Output the [x, y] coordinate of the center of the cell containing the given text.  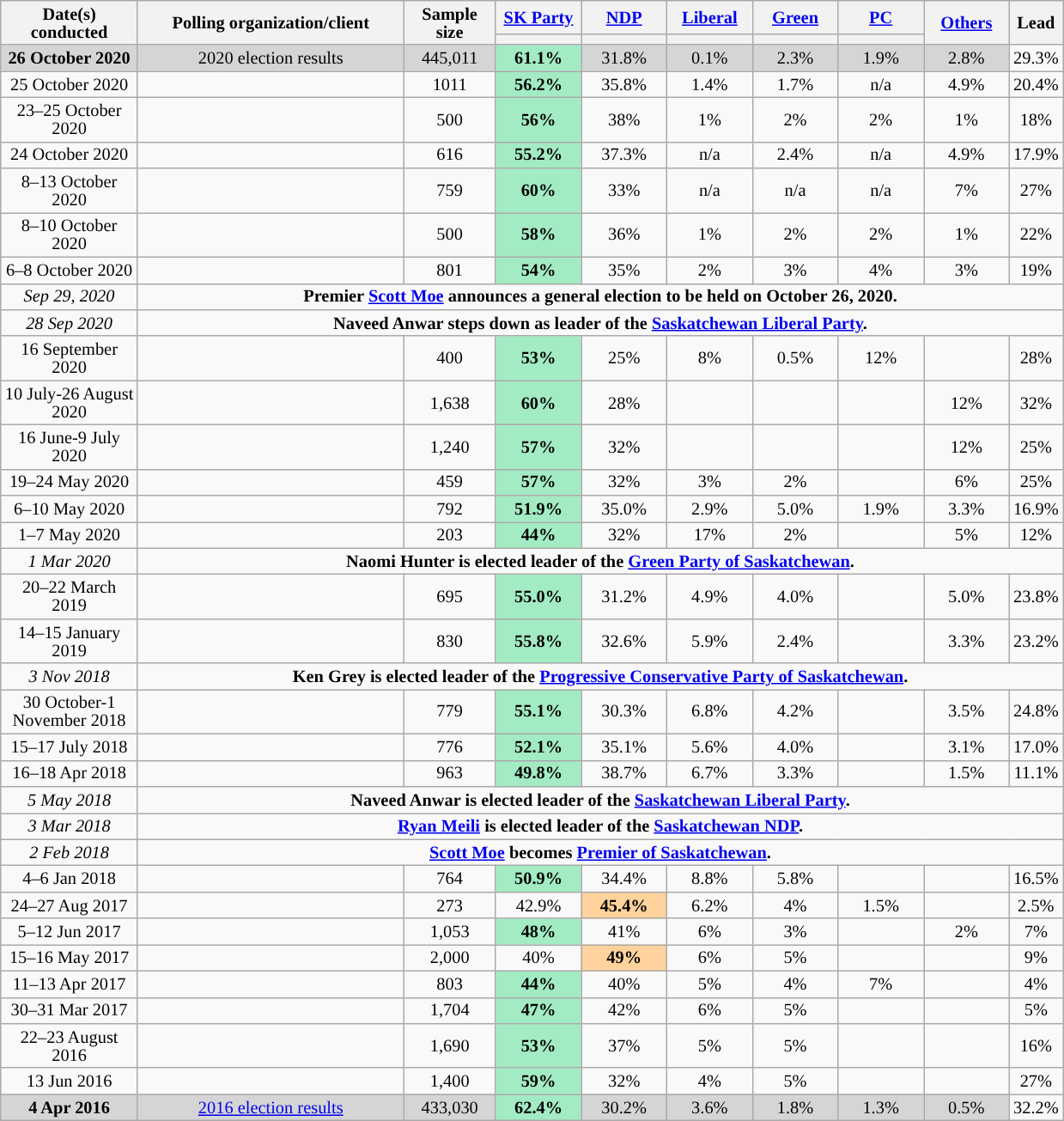
35.1% [624, 747]
803 [450, 984]
16.5% [1036, 878]
23.8% [1036, 596]
3.6% [710, 1108]
49% [624, 957]
Naomi Hunter is elected leader of the Green Party of Saskatchewan. [599, 562]
36% [624, 235]
16.9% [1036, 509]
2,000 [450, 957]
26 October 2020 [70, 58]
31.8% [624, 58]
0.1% [710, 58]
1.7% [795, 84]
17.9% [1036, 155]
35.0% [624, 509]
61.1% [538, 58]
Liberal [710, 17]
1.4% [710, 84]
1,638 [450, 403]
62.4% [538, 1108]
16 June-9 July 2020 [70, 447]
55.8% [538, 641]
4 Apr 2016 [70, 1108]
Sep 29, 2020 [70, 297]
37% [624, 1045]
1,053 [450, 931]
1,240 [450, 447]
433,030 [450, 1108]
41% [624, 931]
59% [538, 1081]
2.3% [795, 58]
32.6% [624, 641]
759 [450, 191]
17% [710, 534]
3.1% [967, 747]
18% [1036, 119]
56.2% [538, 84]
31.2% [624, 596]
2020 election results [271, 58]
Scott Moe becomes Premier of Saskatchewan. [599, 852]
5.6% [710, 747]
PC [881, 17]
30.3% [624, 711]
6.2% [710, 905]
6.7% [710, 773]
8.8% [710, 878]
8% [710, 358]
8–13 October 2020 [70, 191]
37.3% [624, 155]
2.8% [967, 58]
11.1% [1036, 773]
34.4% [624, 878]
58% [538, 235]
9% [1036, 957]
1.8% [795, 1108]
38.7% [624, 773]
30–31 Mar 2017 [70, 1010]
779 [450, 711]
28 Sep 2020 [70, 323]
56% [538, 119]
35.8% [624, 84]
Ryan Meili is elected leader of the Saskatchewan NDP. [599, 826]
830 [450, 641]
15–17 July 2018 [70, 747]
55.1% [538, 711]
3 Nov 2018 [70, 677]
445,011 [450, 58]
1,704 [450, 1010]
Date(s)conducted [70, 22]
1,690 [450, 1045]
963 [450, 773]
23.2% [1036, 641]
Ken Grey is elected leader of the Progressive Conservative Party of Saskatchewan. [599, 677]
22% [1036, 235]
47% [538, 1010]
792 [450, 509]
SK Party [538, 17]
3 Mar 2018 [70, 826]
Lead [1036, 22]
6–8 October 2020 [70, 270]
49.8% [538, 773]
19% [1036, 270]
55.0% [538, 596]
459 [450, 483]
17.0% [1036, 747]
Naveed Anwar steps down as leader of the Saskatchewan Liberal Party. [599, 323]
2.9% [710, 509]
695 [450, 596]
Premier Scott Moe announces a general election to be held on October 26, 2020. [599, 297]
5.9% [710, 641]
1–7 May 2020 [70, 534]
54% [538, 270]
20–22 March 2019 [70, 596]
Polling organization/client [271, 22]
6.8% [710, 711]
13 Jun 2016 [70, 1081]
1.3% [881, 1108]
Others [967, 22]
Naveed Anwar is elected leader of the Saskatchewan Liberal Party. [599, 799]
5.8% [795, 878]
10 July-26 August 2020 [70, 403]
32.2% [1036, 1108]
2016 election results [271, 1108]
30.2% [624, 1108]
5–12 Jun 2017 [70, 931]
776 [450, 747]
15–16 May 2017 [70, 957]
4.2% [795, 711]
11–13 Apr 2017 [70, 984]
1,400 [450, 1081]
55.2% [538, 155]
23–25 October 2020 [70, 119]
29.3% [1036, 58]
2 Feb 2018 [70, 852]
33% [624, 191]
14–15 January 2019 [70, 641]
24–27 Aug 2017 [70, 905]
25 October 2020 [70, 84]
19–24 May 2020 [70, 483]
2.5% [1036, 905]
3.5% [967, 711]
16 September 2020 [70, 358]
1 Mar 2020 [70, 562]
1011 [450, 84]
30 October-1 November 2018 [70, 711]
24.8% [1036, 711]
50.9% [538, 878]
203 [450, 534]
16% [1036, 1045]
764 [450, 878]
4–6 Jan 2018 [70, 878]
400 [450, 358]
48% [538, 931]
22–23 August 2016 [70, 1045]
801 [450, 270]
52.1% [538, 747]
42.9% [538, 905]
35% [624, 270]
51.9% [538, 509]
NDP [624, 17]
273 [450, 905]
8–10 October 2020 [70, 235]
45.4% [624, 905]
38% [624, 119]
24 October 2020 [70, 155]
616 [450, 155]
20.4% [1036, 84]
16–18 Apr 2018 [70, 773]
6–10 May 2020 [70, 509]
Sample size [450, 22]
Green [795, 17]
5 May 2018 [70, 799]
42% [624, 1010]
